Scan for the cell matching the given text and deliver its [x, y] coordinate at center. 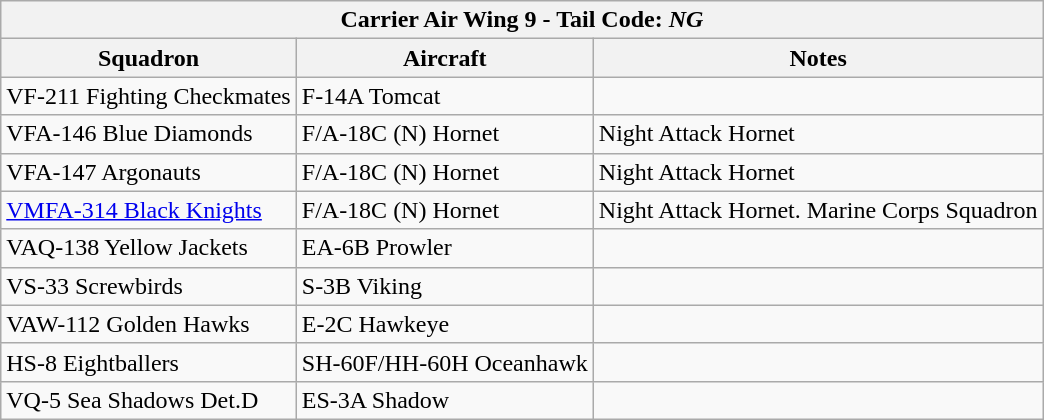
SH-60F/HH-60H Oceanhawk [444, 362]
F-14A Tomcat [444, 96]
Carrier Air Wing 9 - Tail Code: NG [522, 20]
Night Attack Hornet. Marine Corps Squadron [818, 210]
S-3B Viking [444, 286]
E-2C Hawkeye [444, 324]
VF-211 Fighting Checkmates [149, 96]
VFA-146 Blue Diamonds [149, 134]
ES-3A Shadow [444, 400]
VFA-147 Argonauts [149, 172]
EA-6B Prowler [444, 248]
VS-33 Screwbirds [149, 286]
VAW-112 Golden Hawks [149, 324]
VQ-5 Sea Shadows Det.D [149, 400]
HS-8 Eightballers [149, 362]
Squadron [149, 58]
Notes [818, 58]
Aircraft [444, 58]
VMFA-314 Black Knights [149, 210]
VAQ-138 Yellow Jackets [149, 248]
